Extract the [x, y] coordinate from the center of the cell holding the provided text.  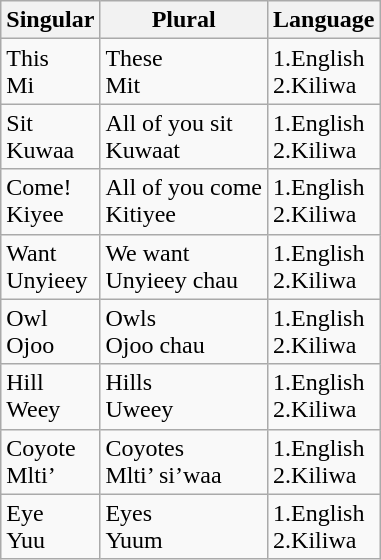
TheseMit [184, 72]
WantUnyieey [50, 266]
Language [324, 20]
OwlsOjoo chau [184, 332]
We wantUnyieey chau [184, 266]
HillsUweey [184, 396]
ThisMi [50, 72]
Plural [184, 20]
EyeYuu [50, 526]
CoyotesMlti’ si’waa [184, 462]
All of you sitKuwaat [184, 136]
OwlOjoo [50, 332]
All of you comeKitiyee [184, 202]
Singular [50, 20]
EyesYuum [184, 526]
Come!Kiyee [50, 202]
HillWeey [50, 396]
SitKuwaa [50, 136]
CoyoteMlti’ [50, 462]
